Detect which cell encompasses the target text, then output its [x, y] center coordinate. 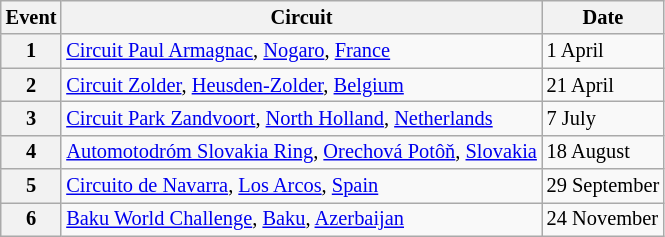
21 April [603, 85]
5 [32, 186]
Automotodróm Slovakia Ring, Orechová Potôň, Slovakia [301, 152]
24 November [603, 219]
4 [32, 152]
3 [32, 118]
1 April [603, 51]
Circuit Paul Armagnac, Nogaro, France [301, 51]
6 [32, 219]
Baku World Challenge, Baku, Azerbaijan [301, 219]
2 [32, 85]
Circuit Park Zandvoort, North Holland, Netherlands [301, 118]
Event [32, 17]
Circuito de Navarra, Los Arcos, Spain [301, 186]
Circuit [301, 17]
Circuit Zolder, Heusden-Zolder, Belgium [301, 85]
29 September [603, 186]
Date [603, 17]
7 July [603, 118]
18 August [603, 152]
1 [32, 51]
